For the text-containing cell, return its midpoint in [x, y] coordinate format. 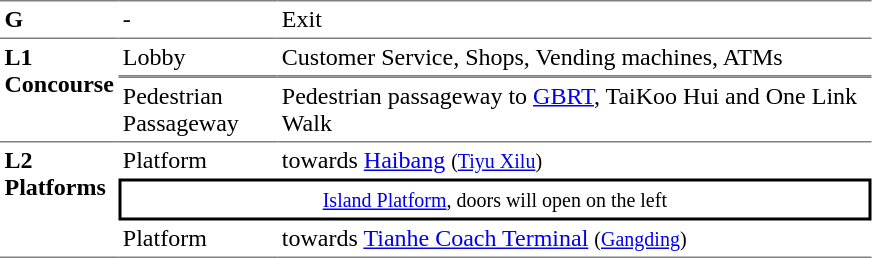
Pedestrian Passageway [198, 109]
Lobby [198, 58]
towards Haibang (Tiyu Xilu) [574, 160]
L2Platforms [59, 200]
Pedestrian passageway to GBRT, TaiKoo Hui and One Link Walk [574, 109]
Customer Service, Shops, Vending machines, ATMs [574, 58]
Exit [574, 19]
Island Platform, doors will open on the left [494, 199]
G [59, 19]
- [198, 19]
L1Concourse [59, 90]
towards Tianhe Coach Terminal (Gangding) [574, 239]
